Capture the cell that displays the provided text and extract its [X, Y] central coordinate. 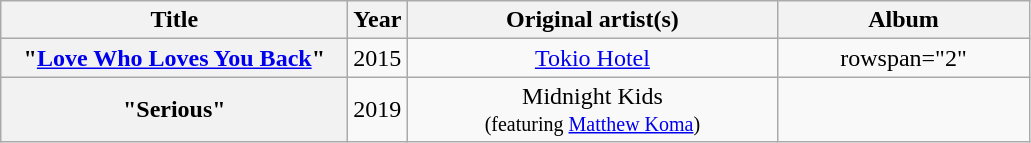
Album [904, 20]
Year [378, 20]
"Serious" [174, 110]
Midnight Kids (featuring Matthew Koma) [592, 110]
rowspan="2" [904, 58]
Original artist(s) [592, 20]
2015 [378, 58]
"Love Who Loves You Back" [174, 58]
Tokio Hotel [592, 58]
2019 [378, 110]
Title [174, 20]
